Determine the (x, y) coordinate at the center of the cell enclosing the given text.  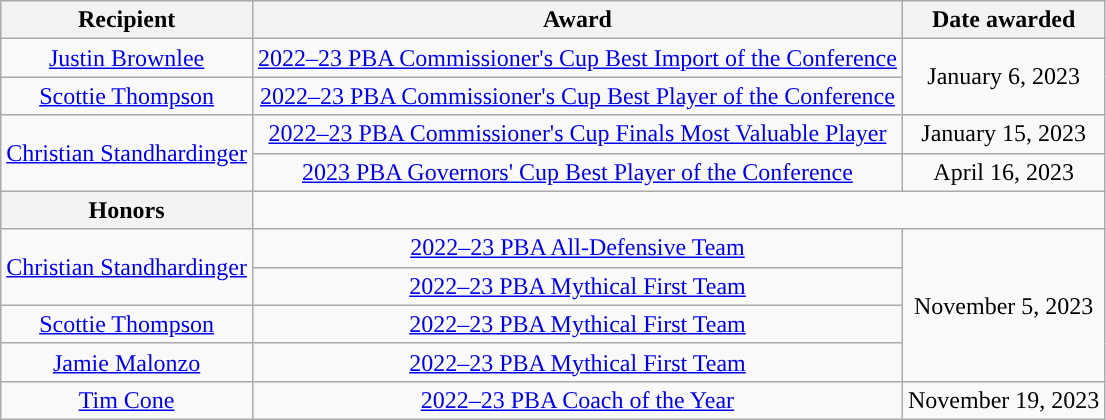
Jamie Malonzo (127, 362)
2022–23 PBA Commissioner's Cup Best Player of the Conference (577, 96)
April 16, 2023 (1003, 172)
January 6, 2023 (1003, 77)
2022–23 PBA Commissioner's Cup Finals Most Valuable Player (577, 134)
November 19, 2023 (1003, 400)
Tim Cone (127, 400)
November 5, 2023 (1003, 305)
2022–23 PBA Commissioner's Cup Best Import of the Conference (577, 58)
Honors (127, 210)
2023 PBA Governors' Cup Best Player of the Conference (577, 172)
Justin Brownlee (127, 58)
2022–23 PBA All-Defensive Team (577, 248)
Award (577, 20)
Recipient (127, 20)
2022–23 PBA Coach of the Year (577, 400)
Date awarded (1003, 20)
January 15, 2023 (1003, 134)
